Search for the cell housing the specified text and yield its (x, y) center coordinate. 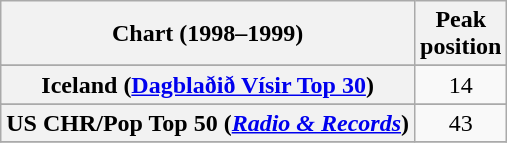
Iceland (Dagblaðið Vísir Top 30) (208, 85)
43 (461, 123)
Chart (1998–1999) (208, 34)
14 (461, 85)
Peakposition (461, 34)
US CHR/Pop Top 50 (Radio & Records) (208, 123)
